Capture the cell that displays the provided text and extract its (x, y) central coordinate. 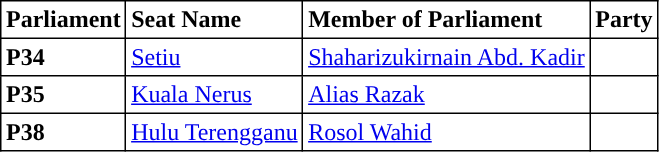
Rosol Wahid (446, 132)
Hulu Terengganu (214, 132)
Shaharizukirnain Abd. Kadir (446, 57)
Member of Parliament (446, 20)
P35 (64, 95)
Seat Name (214, 20)
Alias Razak (446, 95)
Parliament (64, 20)
Setiu (214, 57)
Party (624, 20)
P34 (64, 57)
P38 (64, 132)
Kuala Nerus (214, 95)
